Output the (x, y) coordinate of the center of the cell containing the given text.  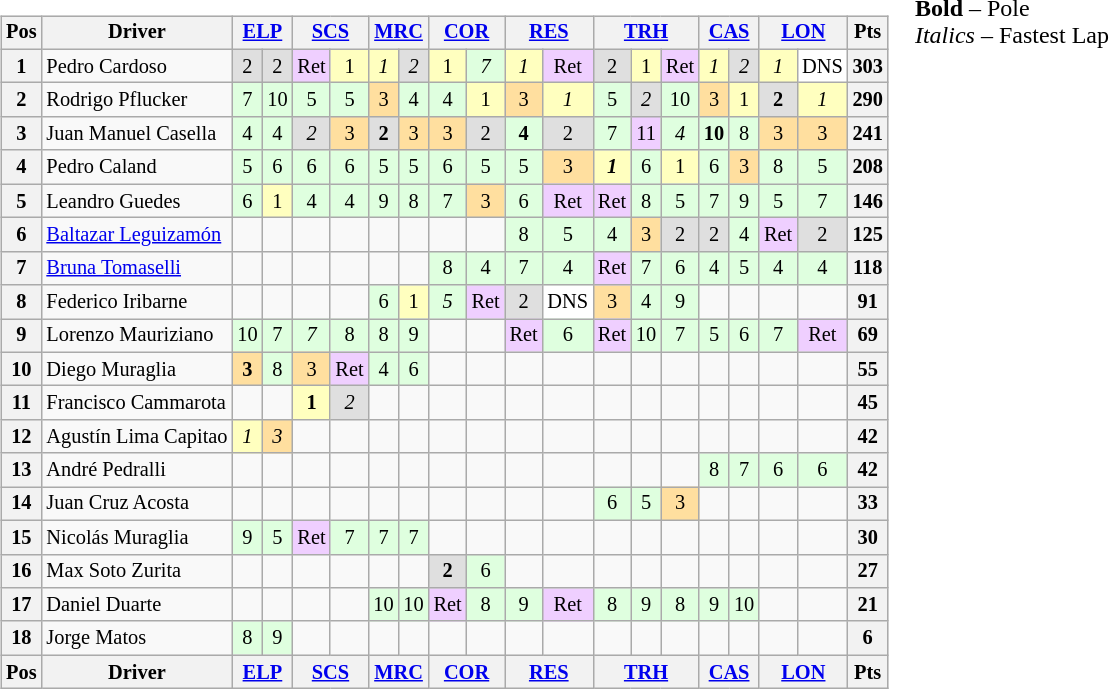
12 (21, 437)
91 (868, 302)
69 (868, 336)
Rodrigo Pflucker (136, 100)
Pedro Caland (136, 167)
17 (21, 605)
Agustín Lima Capitao (136, 437)
241 (868, 134)
290 (868, 100)
Lorenzo Mauriziano (136, 336)
55 (868, 369)
13 (21, 470)
Jorge Matos (136, 638)
André Pedralli (136, 470)
Bruna Tomaselli (136, 268)
146 (868, 201)
Max Soto Zurita (136, 571)
Juan Cruz Acosta (136, 504)
14 (21, 504)
Leandro Guedes (136, 201)
125 (868, 235)
Federico Iribarne (136, 302)
16 (21, 571)
Juan Manuel Casella (136, 134)
118 (868, 268)
303 (868, 66)
Diego Muraglia (136, 369)
18 (21, 638)
45 (868, 403)
33 (868, 504)
Baltazar Leguizamón (136, 235)
30 (868, 537)
Daniel Duarte (136, 605)
27 (868, 571)
21 (868, 605)
Nicolás Muraglia (136, 537)
15 (21, 537)
Pedro Cardoso (136, 66)
208 (868, 167)
Francisco Cammarota (136, 403)
